Return [X, Y] of the center of cell containing provided text 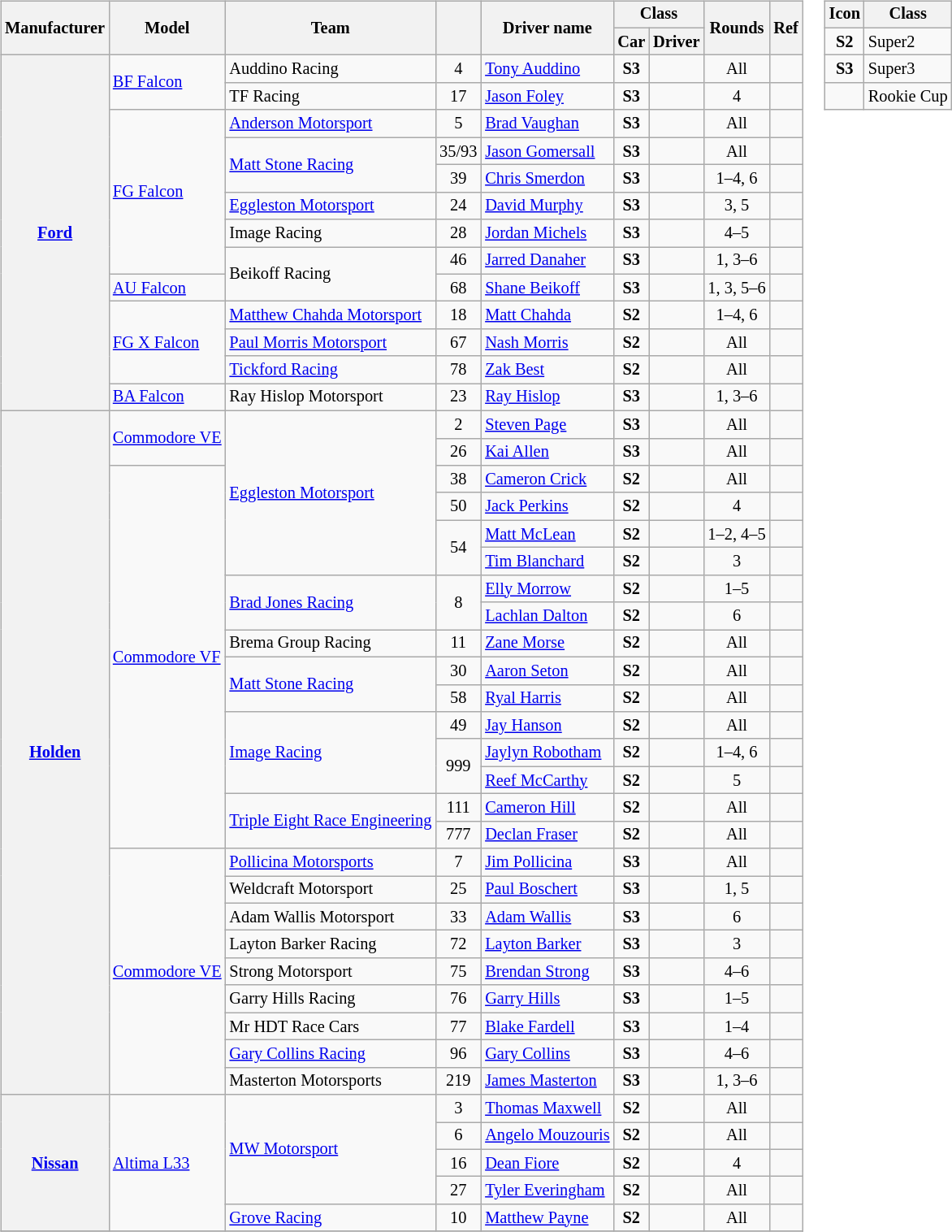
Jason Gomersall [547, 151]
Jordan Michels [547, 233]
Brendan Strong [547, 972]
25 [458, 890]
Matthew Payne [547, 1218]
Blake Fardell [547, 1026]
Ryal Harris [547, 698]
33 [458, 917]
3, 5 [736, 206]
Team [331, 28]
Declan Fraser [547, 835]
Layton Barker [547, 944]
Tyler Everingham [547, 1191]
Reef McCarthy [547, 780]
Shane Beikoff [547, 288]
Tony Auddino [547, 69]
Brad Jones Racing [331, 601]
Beikoff Racing [331, 275]
Jay Hanson [547, 726]
Gary Collins Racing [331, 1054]
Aaron Seton [547, 670]
111 [458, 808]
24 [458, 206]
TF Racing [331, 97]
Rookie Cup [908, 97]
Triple Eight Race Engineering [331, 821]
MW Motorsport [331, 1149]
17 [458, 97]
1–2, 4–5 [736, 534]
8 [458, 601]
Lachlan Dalton [547, 616]
35/93 [458, 151]
46 [458, 261]
72 [458, 944]
Driver [676, 41]
2 [458, 424]
Icon [845, 15]
David Murphy [547, 206]
Brema Group Racing [331, 644]
75 [458, 972]
219 [458, 1081]
76 [458, 999]
68 [458, 288]
Matt Chahda [547, 315]
58 [458, 698]
10 [458, 1218]
Driver name [547, 28]
FG Falcon [167, 192]
Car [631, 41]
Jack Perkins [547, 506]
Steven Page [547, 424]
27 [458, 1191]
Super3 [908, 69]
Nissan [55, 1163]
FG X Falcon [167, 343]
Ford [55, 233]
Gary Collins [547, 1054]
999 [458, 766]
Ray Hislop Motorsport [331, 397]
Jim Pollicina [547, 862]
Jason Foley [547, 97]
Garry Hills [547, 999]
Zane Morse [547, 644]
Auddino Racing [331, 69]
1, 3, 5–6 [736, 288]
Garry Hills Racing [331, 999]
4–5 [736, 233]
Mr HDT Race Cars [331, 1026]
Matthew Chahda Motorsport [331, 315]
Nash Morris [547, 343]
96 [458, 1054]
Brad Vaughan [547, 124]
Holden [55, 753]
BA Falcon [167, 397]
26 [458, 452]
7 [458, 862]
777 [458, 835]
Masterton Motorsports [331, 1081]
Manufacturer [55, 28]
18 [458, 315]
38 [458, 479]
Cameron Crick [547, 479]
Elly Morrow [547, 588]
11 [458, 644]
Chris Smerdon [547, 179]
Anderson Motorsport [331, 124]
Cameron Hill [547, 808]
67 [458, 343]
Model [167, 28]
Weldcraft Motorsport [331, 890]
Rounds [736, 28]
30 [458, 670]
Paul Boschert [547, 890]
Layton Barker Racing [331, 944]
Adam Wallis [547, 917]
39 [458, 179]
1–4 [736, 1026]
Commodore VF [167, 657]
Dean Fiore [547, 1163]
Grove Racing [331, 1218]
1, 5 [736, 890]
Matt McLean [547, 534]
49 [458, 726]
Paul Morris Motorsport [331, 343]
16 [458, 1163]
Strong Motorsport [331, 972]
Jarred Danaher [547, 261]
54 [458, 548]
Tickford Racing [331, 370]
78 [458, 370]
Ray Hislop [547, 397]
Kai Allen [547, 452]
Angelo Mouzouris [547, 1136]
Adam Wallis Motorsport [331, 917]
Pollicina Motorsports [331, 862]
BF Falcon [167, 83]
Ref [786, 28]
Zak Best [547, 370]
77 [458, 1026]
28 [458, 233]
Jaylyn Robotham [547, 753]
23 [458, 397]
Altima L33 [167, 1163]
Tim Blanchard [547, 562]
James Masterton [547, 1081]
Thomas Maxwell [547, 1108]
50 [458, 506]
Super2 [908, 41]
AU Falcon [167, 288]
